Scan for the cell matching the given text and deliver its [x, y] coordinate at center. 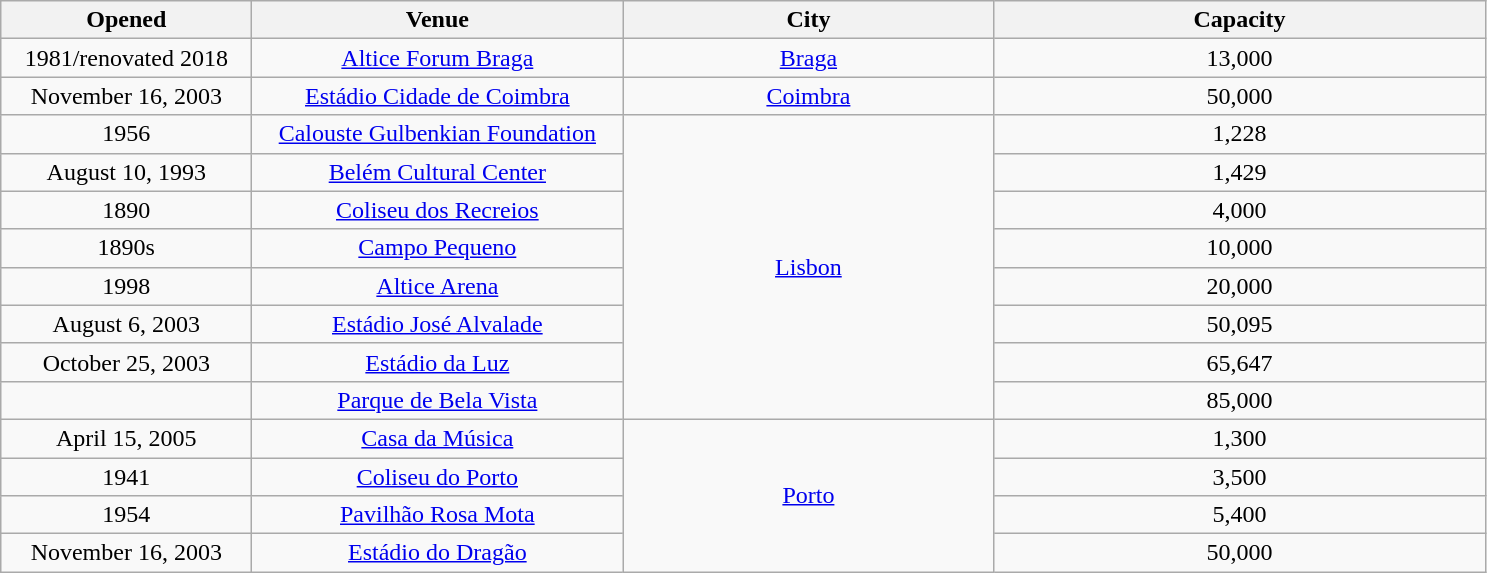
Campo Pequeno [438, 248]
August 6, 2003 [126, 324]
Porto [808, 495]
Altice Arena [438, 286]
85,000 [1240, 400]
Capacity [1240, 20]
4,000 [1240, 210]
Altice Forum Braga [438, 58]
April 15, 2005 [126, 438]
Estádio José Alvalade [438, 324]
1890 [126, 210]
Estádio da Luz [438, 362]
1,429 [1240, 172]
Belém Cultural Center [438, 172]
Casa da Música [438, 438]
Coliseu dos Recreios [438, 210]
Braga [808, 58]
Coimbra [808, 96]
20,000 [1240, 286]
1954 [126, 515]
1,300 [1240, 438]
1998 [126, 286]
1890s [126, 248]
10,000 [1240, 248]
October 25, 2003 [126, 362]
1,228 [1240, 134]
65,647 [1240, 362]
Pavilhão Rosa Mota [438, 515]
Estádio Cidade de Coimbra [438, 96]
1941 [126, 477]
13,000 [1240, 58]
Venue [438, 20]
3,500 [1240, 477]
1981/renovated 2018 [126, 58]
Estádio do Dragão [438, 553]
50,095 [1240, 324]
Coliseu do Porto [438, 477]
August 10, 1993 [126, 172]
Lisbon [808, 267]
Opened [126, 20]
City [808, 20]
Calouste Gulbenkian Foundation [438, 134]
Parque de Bela Vista [438, 400]
5,400 [1240, 515]
1956 [126, 134]
